Identify which cell holds the provided text, then report its (x, y) central coordinate. 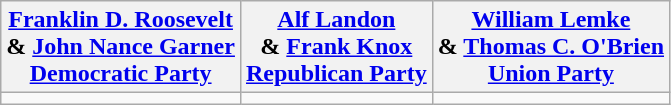
Alf Landon & Frank KnoxRepublican Party (336, 47)
Franklin D. Roosevelt & John Nance GarnerDemocratic Party (121, 47)
William Lemke & Thomas C. O'BrienUnion Party (550, 47)
